Provide the (x, y) coordinate of the cell's center where the given text is located.  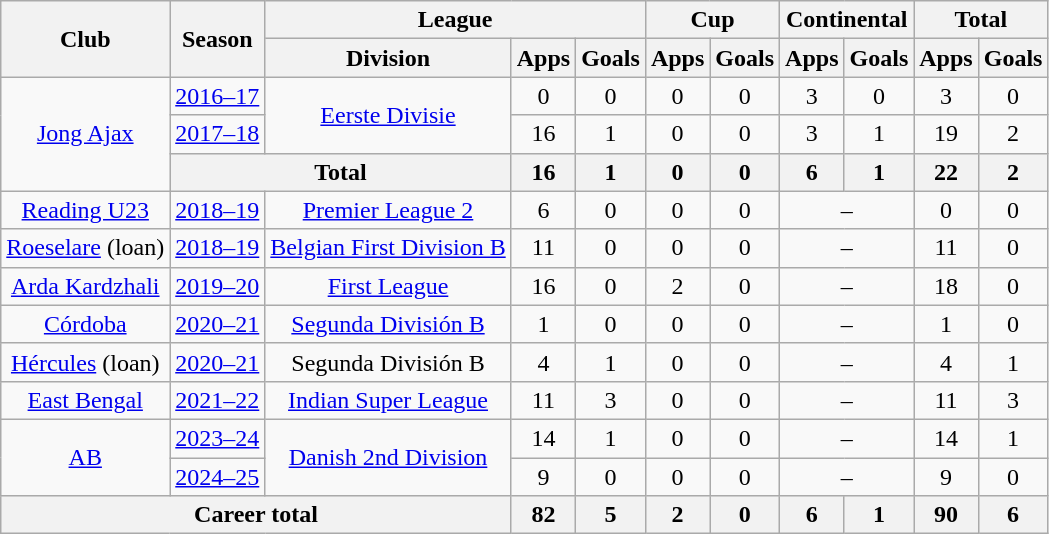
Belgian First Division B (388, 248)
League (456, 20)
Jong Ajax (86, 134)
90 (946, 515)
Career total (256, 515)
Hércules (loan) (86, 362)
First League (388, 286)
18 (946, 286)
82 (543, 515)
Roeselare (loan) (86, 248)
East Bengal (86, 400)
Danish 2nd Division (388, 457)
Indian Super League (388, 400)
Arda Kardzhali (86, 286)
2019–20 (218, 286)
19 (946, 134)
2023–24 (218, 438)
Reading U23 (86, 210)
2016–17 (218, 96)
AB (86, 457)
Cup (712, 20)
22 (946, 172)
Division (388, 58)
2017–18 (218, 134)
Premier League 2 (388, 210)
Season (218, 39)
2021–22 (218, 400)
Córdoba (86, 324)
2024–25 (218, 477)
Continental (847, 20)
Club (86, 39)
5 (611, 515)
Eerste Divisie (388, 115)
